Output the (x, y) coordinate of the center of the cell containing the given text.  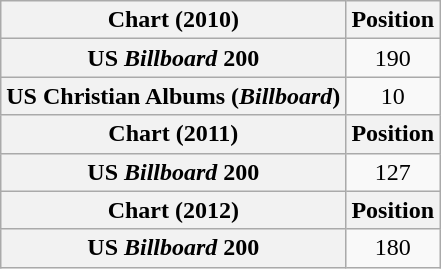
Chart (2012) (174, 210)
127 (393, 172)
190 (393, 58)
Chart (2010) (174, 20)
180 (393, 248)
10 (393, 96)
Chart (2011) (174, 134)
US Christian Albums (Billboard) (174, 96)
